Detect which cell encompasses the target text, then output its (x, y) center coordinate. 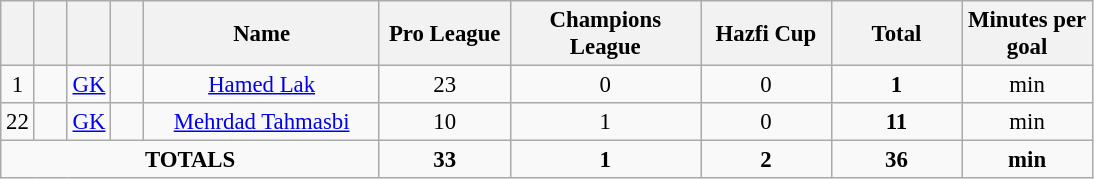
Hazfi Cup (766, 34)
TOTALS (190, 160)
Champions League (606, 34)
Mehrdad Tahmasbi (262, 122)
33 (444, 160)
Hamed Lak (262, 85)
36 (896, 160)
Pro League (444, 34)
Minutes per goal (1028, 34)
23 (444, 85)
Total (896, 34)
11 (896, 122)
2 (766, 160)
22 (18, 122)
Name (262, 34)
10 (444, 122)
